Identify which cell holds the provided text, then report its (x, y) central coordinate. 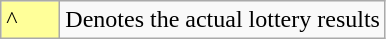
Denotes the actual lottery results (223, 20)
^ (30, 20)
